Return (X, Y) of the center of cell containing provided text 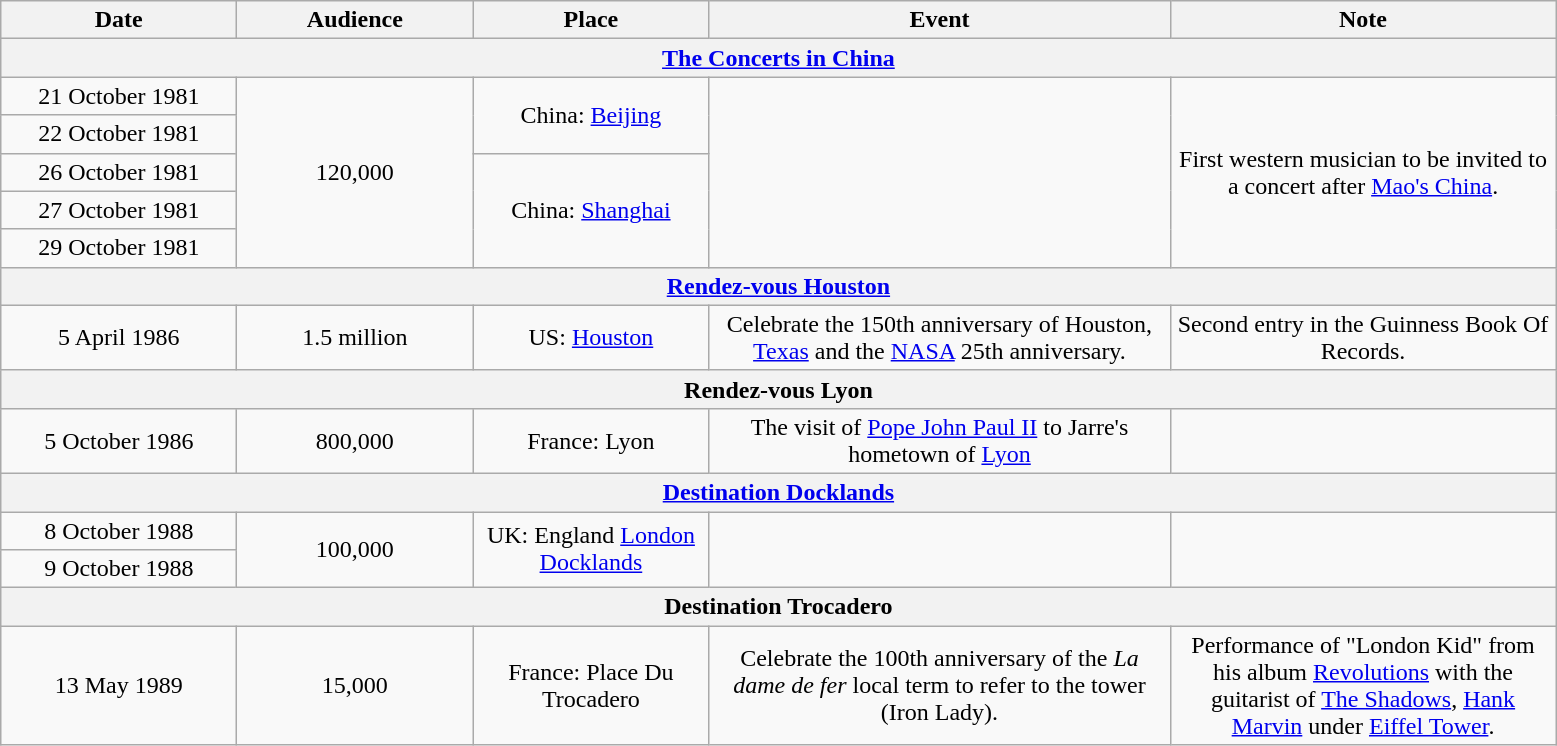
Event (940, 20)
US: Houston (591, 338)
The visit of Pope John Paul II to Jarre's hometown of Lyon (940, 440)
Note (1363, 20)
Destination Trocadero (778, 607)
Place (591, 20)
France: Lyon (591, 440)
Date (119, 20)
5 October 1986 (119, 440)
Celebrate the 100th anniversary of the La dame de fer local term to refer to the tower (Iron Lady). (940, 686)
Second entry in the Guinness Book Of Records. (1363, 338)
1.5 million (355, 338)
22 October 1981 (119, 134)
Audience (355, 20)
21 October 1981 (119, 96)
120,000 (355, 172)
Celebrate the 150th anniversary of Houston, Texas and the NASA 25th anniversary. (940, 338)
Rendez-vous Houston (778, 286)
8 October 1988 (119, 531)
100,000 (355, 550)
Performance of "London Kid" from his album Revolutions with the guitarist of The Shadows, Hank Marvin under Eiffel Tower. (1363, 686)
China: Shanghai (591, 210)
China: Beijing (591, 115)
The Concerts in China (778, 58)
13 May 1989 (119, 686)
First western musician to be invited to a concert after Mao's China. (1363, 172)
27 October 1981 (119, 210)
Rendez-vous Lyon (778, 389)
15,000 (355, 686)
Destination Docklands (778, 492)
5 April 1986 (119, 338)
26 October 1981 (119, 172)
France: Place Du Trocadero (591, 686)
UK: England London Docklands (591, 550)
9 October 1988 (119, 569)
29 October 1981 (119, 248)
800,000 (355, 440)
